From the cell containing the given text, extract its center point as (x, y) coordinate. 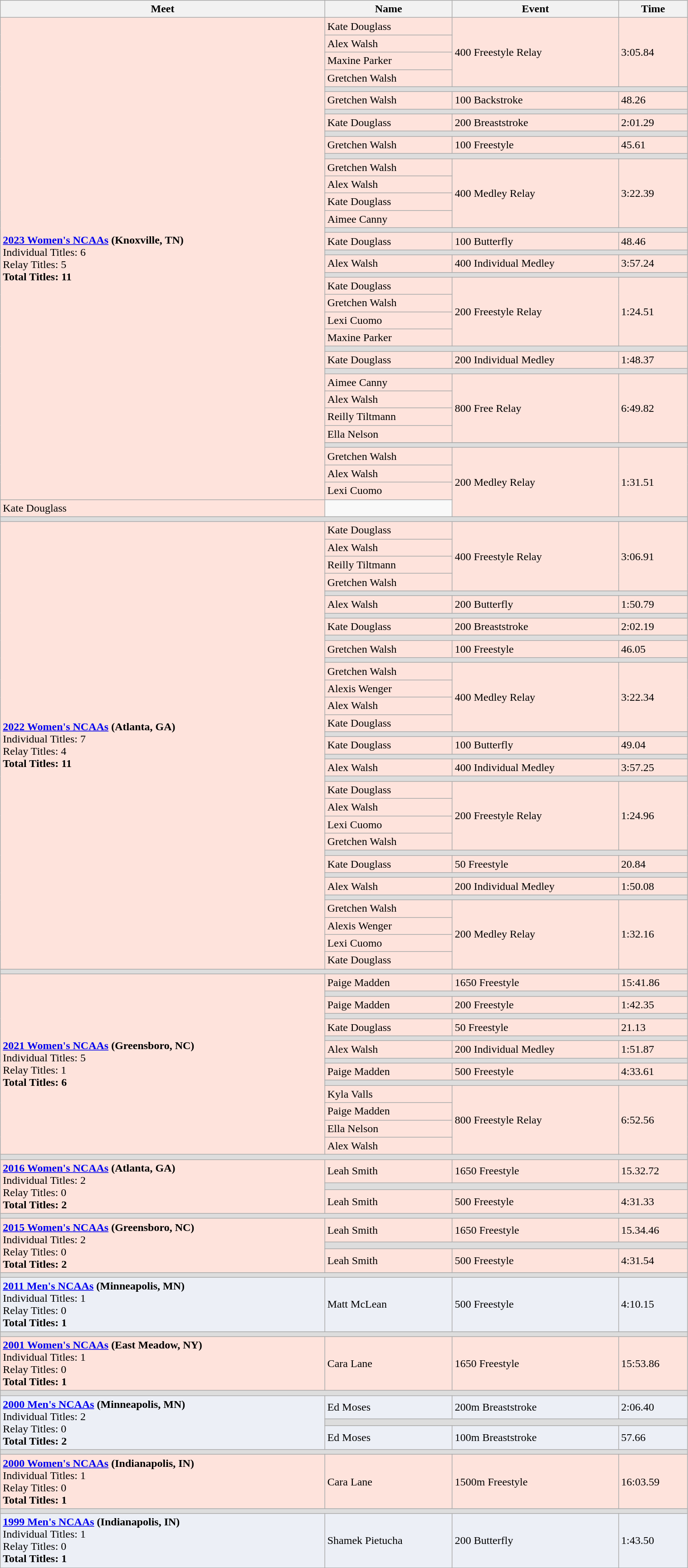
4:31.54 (653, 1260)
48.46 (653, 241)
1:42.35 (653, 1005)
800 Free Relay (535, 408)
100m Breaststroke (535, 1438)
3:22.34 (653, 697)
48.26 (653, 100)
1:43.50 (653, 1540)
2016 Women's NCAAs (Atlanta, GA) Individual Titles: 2 Relay Titles: 0 Total Titles: 2 (162, 1187)
Time (653, 9)
2011 Men's NCAAs (Minneapolis, MN) Individual Titles: 1 Relay Titles: 0 Total Titles: 1 (162, 1304)
3:22.39 (653, 193)
2:01.29 (653, 122)
Shamek Pietucha (388, 1540)
46.05 (653, 649)
1:50.79 (653, 604)
Name (388, 9)
1:31.51 (653, 482)
1:50.08 (653, 886)
2021 Women's NCAAs (Greensboro, NC) Individual Titles: 5 Relay Titles: 1 Total Titles: 6 (162, 1064)
6:49.82 (653, 408)
2000 Women's NCAAs (Indianapolis, IN) Individual Titles: 1 Relay Titles: 0 Total Titles: 1 (162, 1481)
3:57.25 (653, 767)
21.13 (653, 1027)
3:05.84 (653, 52)
49.04 (653, 745)
4:31.33 (653, 1202)
2022 Women's NCAAs (Atlanta, GA) Individual Titles: 7 Relay Titles: 4 Total Titles: 11 (162, 745)
57.66 (653, 1438)
20.84 (653, 864)
2015 Women's NCAAs (Greensboro, NC) Individual Titles: 2 Relay Titles: 0 Total Titles: 2 (162, 1246)
800 Freestyle Relay (535, 1120)
Kyla Valls (388, 1094)
2000 Men's NCAAs (Minneapolis, MN) Individual Titles: 2 Relay Titles: 0 Total Titles: 2 (162, 1422)
1:24.96 (653, 816)
4:33.61 (653, 1072)
Matt McLean (388, 1304)
200m Breaststroke (535, 1407)
1:48.37 (653, 360)
15.32.72 (653, 1171)
3:06.91 (653, 556)
100 Backstroke (535, 100)
1:32.16 (653, 934)
15:53.86 (653, 1363)
2:06.40 (653, 1407)
1:24.51 (653, 312)
15.34.46 (653, 1230)
1500m Freestyle (535, 1481)
4:10.15 (653, 1304)
16:03.59 (653, 1481)
Event (535, 9)
2:02.19 (653, 627)
1999 Men's NCAAs (Indianapolis, IN) Individual Titles: 1 Relay Titles: 0 Total Titles: 1 (162, 1540)
200 Freestyle (535, 1005)
1:51.87 (653, 1050)
2023 Women's NCAAs (Knoxville, TN) Individual Titles: 6 Relay Titles: 5 Total Titles: 11 (162, 259)
15:41.86 (653, 982)
2001 Women's NCAAs (East Meadow, NY) Individual Titles: 1 Relay Titles: 0 Total Titles: 1 (162, 1363)
Meet (162, 9)
45.61 (653, 145)
3:57.24 (653, 264)
6:52.56 (653, 1120)
